Locate the cell with the specified text and output its [x, y] center coordinate. 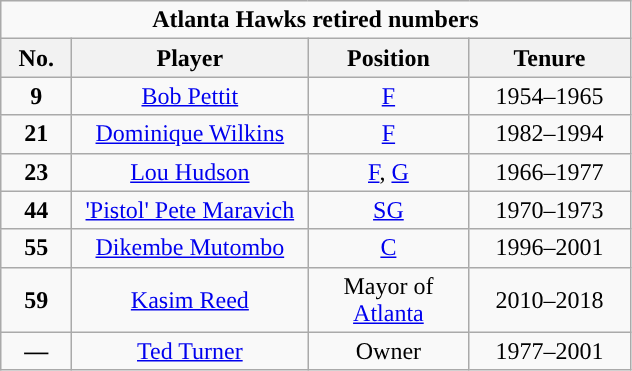
SG [388, 210]
F, G [388, 172]
Owner [388, 351]
21 [36, 134]
Position [388, 58]
1996–2001 [550, 248]
9 [36, 96]
Atlanta Hawks retired numbers [316, 20]
Ted Turner [190, 351]
44 [36, 210]
No. [36, 58]
Player [190, 58]
Kasim Reed [190, 300]
1966–1977 [550, 172]
Bob Pettit [190, 96]
Dominique Wilkins [190, 134]
55 [36, 248]
'Pistol' Pete Maravich [190, 210]
— [36, 351]
1954–1965 [550, 96]
C [388, 248]
23 [36, 172]
Mayor of Atlanta [388, 300]
Lou Hudson [190, 172]
1977–2001 [550, 351]
59 [36, 300]
2010–2018 [550, 300]
Dikembe Mutombo [190, 248]
1970–1973 [550, 210]
1982–1994 [550, 134]
Tenure [550, 58]
